Return (X, Y) of the center of cell containing provided text 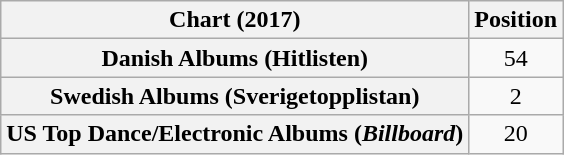
US Top Dance/Electronic Albums (Billboard) (235, 134)
Chart (2017) (235, 20)
Danish Albums (Hitlisten) (235, 58)
2 (516, 96)
54 (516, 58)
Position (516, 20)
Swedish Albums (Sverigetopplistan) (235, 96)
20 (516, 134)
